Detect which cell encompasses the target text, then output its (X, Y) center coordinate. 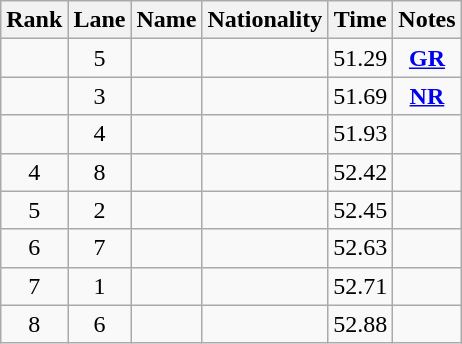
1 (100, 286)
NR (427, 96)
Nationality (265, 20)
3 (100, 96)
Time (360, 20)
GR (427, 58)
Notes (427, 20)
Rank (34, 20)
Name (166, 20)
52.71 (360, 286)
52.42 (360, 172)
52.63 (360, 248)
2 (100, 210)
52.45 (360, 210)
Lane (100, 20)
51.93 (360, 134)
51.69 (360, 96)
51.29 (360, 58)
52.88 (360, 324)
